Determine the [X, Y] coordinate at the center of the cell enclosing the given text.  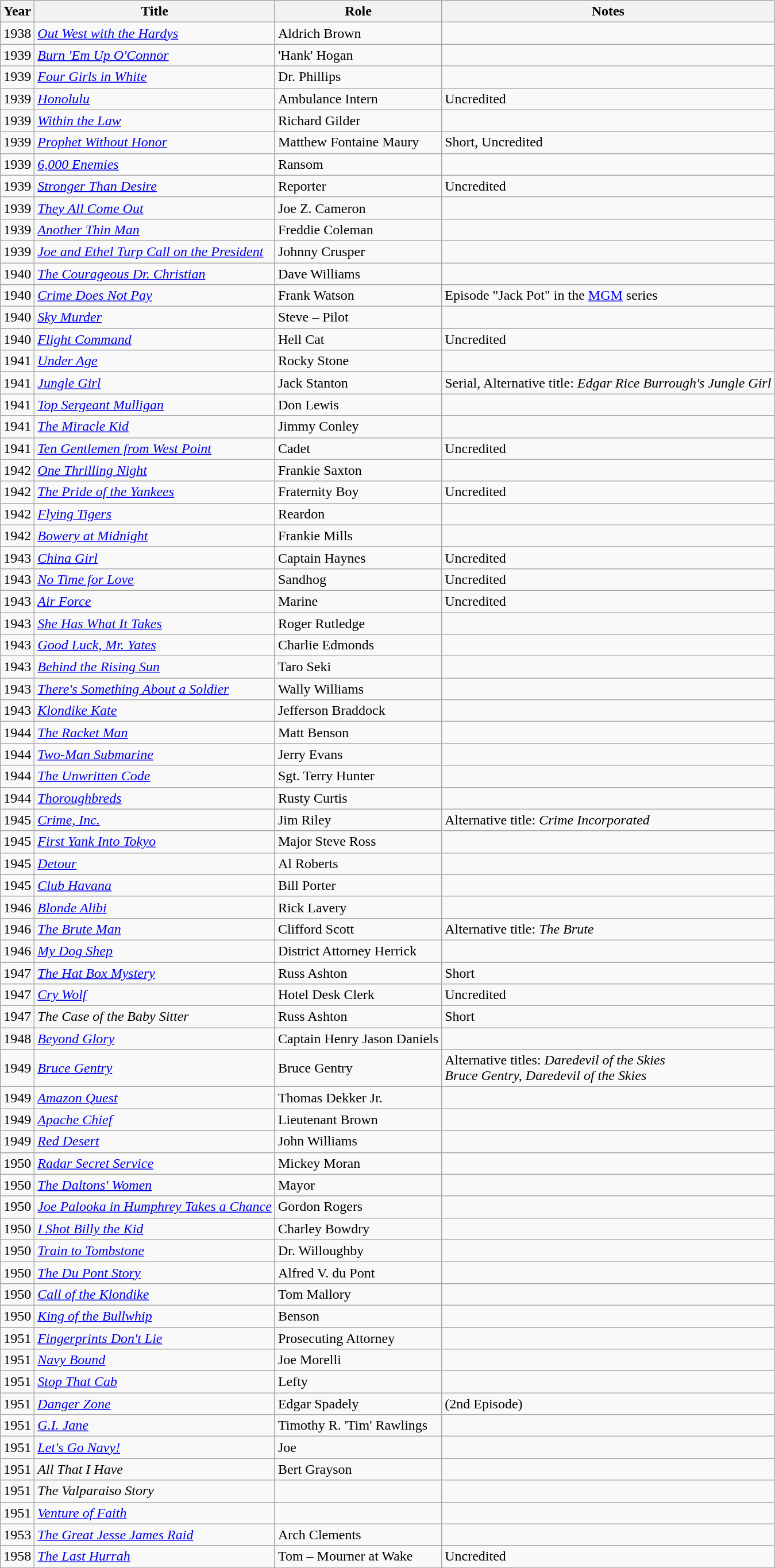
Ten Gentlemen from West Point [155, 448]
Marine [358, 601]
Rocky Stone [358, 361]
Joe [358, 1447]
Roger Rutledge [358, 623]
Stop That Cab [155, 1382]
Radar Secret Service [155, 1163]
Flying Tigers [155, 514]
Johnny Crusper [358, 251]
I Shot Billy the Kid [155, 1229]
Jimmy Conley [358, 427]
Mayor [358, 1185]
'Hank' Hogan [358, 55]
Charley Bowdry [358, 1229]
Freddie Coleman [358, 230]
The Miracle Kid [155, 427]
They All Come Out [155, 208]
Crime, Inc. [155, 820]
Fingerprints Don't Lie [155, 1338]
Ambulance Intern [358, 99]
Bert Grayson [358, 1469]
Steve – Pilot [358, 318]
Crime Does Not Pay [155, 296]
No Time for Love [155, 579]
(2nd Episode) [608, 1404]
1958 [17, 1557]
Blonde Alibi [155, 907]
Joe Palooka in Humphrey Takes a Chance [155, 1207]
All That I Have [155, 1469]
Dave Williams [358, 274]
Danger Zone [155, 1404]
Short, Uncredited [608, 142]
Out West with the Hardys [155, 33]
The Du Pont Story [155, 1272]
Gordon Rogers [358, 1207]
Burn 'Em Up O'Connor [155, 55]
The Unwritten Code [155, 776]
Tom – Mourner at Wake [358, 1557]
District Attorney Herrick [358, 951]
Behind the Rising Sun [155, 667]
The Brute Man [155, 929]
1953 [17, 1535]
One Thrilling Night [155, 470]
Alternative title: The Brute [608, 929]
Prosecuting Attorney [358, 1338]
Alfred V. du Pont [358, 1272]
Jim Riley [358, 820]
1938 [17, 33]
Year [17, 11]
Hell Cat [358, 339]
Taro Seki [358, 667]
Bowery at Midnight [155, 536]
China Girl [155, 557]
1948 [17, 1039]
Aldrich Brown [358, 33]
Joe Z. Cameron [358, 208]
Apache Chief [155, 1120]
Cadet [358, 448]
6,000 Enemies [155, 164]
Venture of Faith [155, 1513]
G.I. Jane [155, 1426]
Top Sergeant Mulligan [155, 405]
The Valparaiso Story [155, 1491]
Alternative titles: Daredevil of the SkiesBruce Gentry, Daredevil of the Skies [608, 1068]
Honolulu [155, 99]
Edgar Spadely [358, 1404]
She Has What It Takes [155, 623]
First Yank Into Tokyo [155, 842]
Club Havana [155, 885]
The Courageous Dr. Christian [155, 274]
Hotel Desk Clerk [358, 995]
Captain Henry Jason Daniels [358, 1039]
Timothy R. 'Tim' Rawlings [358, 1426]
Tom Mallory [358, 1294]
Klondike Kate [155, 711]
Call of the Klondike [155, 1294]
Reporter [358, 186]
Sandhog [358, 579]
Dr. Willoughby [358, 1250]
Another Thin Man [155, 230]
Good Luck, Mr. Yates [155, 645]
My Dog Shep [155, 951]
Clifford Scott [358, 929]
Rusty Curtis [358, 798]
Charlie Edmonds [358, 645]
Within the Law [155, 121]
The Pride of the Yankees [155, 492]
Amazon Quest [155, 1098]
Jefferson Braddock [358, 711]
Major Steve Ross [358, 842]
The Racket Man [155, 733]
Serial, Alternative title: Edgar Rice Burrough's Jungle Girl [608, 383]
Arch Clements [358, 1535]
Red Desert [155, 1141]
The Last Hurrah [155, 1557]
Frank Watson [358, 296]
Sky Murder [155, 318]
The Case of the Baby Sitter [155, 1017]
Jerry Evans [358, 754]
Richard Gilder [358, 121]
Lieutenant Brown [358, 1120]
Beyond Glory [155, 1039]
Bill Porter [358, 885]
Role [358, 11]
Wally Williams [358, 689]
There's Something About a Soldier [155, 689]
Joe Morelli [358, 1360]
Four Girls in White [155, 77]
Rick Lavery [358, 907]
Jungle Girl [155, 383]
Navy Bound [155, 1360]
Thoroughbreds [155, 798]
Mickey Moran [358, 1163]
Lefty [358, 1382]
Dr. Phillips [358, 77]
The Daltons' Women [155, 1185]
Captain Haynes [358, 557]
Title [155, 11]
Matt Benson [358, 733]
Don Lewis [358, 405]
Fraternity Boy [358, 492]
Alternative title: Crime Incorporated [608, 820]
Stronger Than Desire [155, 186]
John Williams [358, 1141]
Benson [358, 1316]
Ransom [358, 164]
Al Roberts [358, 864]
Prophet Without Honor [155, 142]
The Great Jesse James Raid [155, 1535]
Flight Command [155, 339]
Air Force [155, 601]
Thomas Dekker Jr. [358, 1098]
King of the Bullwhip [155, 1316]
Cry Wolf [155, 995]
Episode "Jack Pot" in the MGM series [608, 296]
Frankie Mills [358, 536]
Under Age [155, 361]
Let's Go Navy! [155, 1447]
Sgt. Terry Hunter [358, 776]
Jack Stanton [358, 383]
Train to Tombstone [155, 1250]
Matthew Fontaine Maury [358, 142]
Notes [608, 11]
Detour [155, 864]
Frankie Saxton [358, 470]
The Hat Box Mystery [155, 973]
Joe and Ethel Turp Call on the President [155, 251]
Reardon [358, 514]
Two-Man Submarine [155, 754]
